Identify which cell holds the provided text, then report its [x, y] central coordinate. 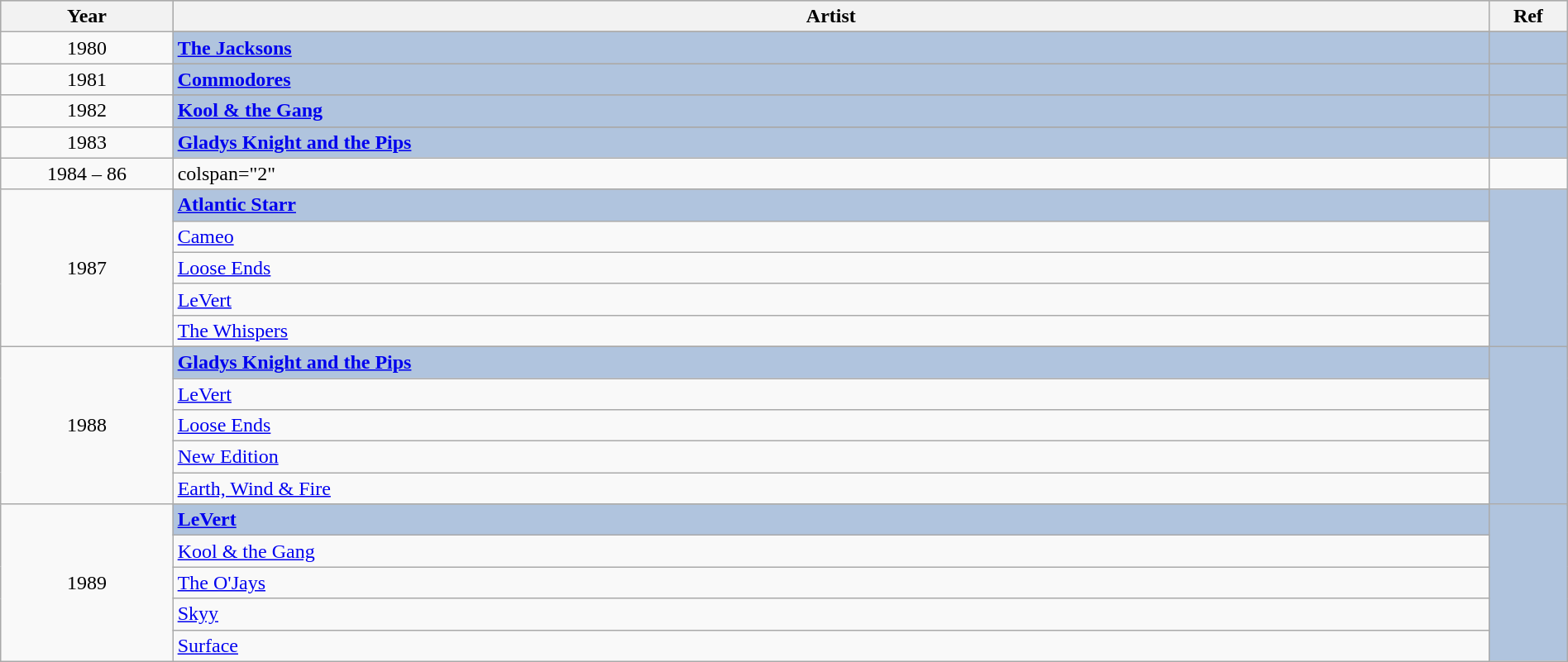
1987 [87, 268]
The O'Jays [830, 583]
Atlantic Starr [830, 205]
Commodores [830, 79]
1983 [87, 142]
Ref [1528, 17]
Earth, Wind & Fire [830, 488]
Surface [830, 645]
1980 [87, 48]
The Jacksons [830, 48]
1984 – 86 [87, 174]
Cameo [830, 236]
1988 [87, 425]
The Whispers [830, 331]
1989 [87, 583]
New Edition [830, 457]
Skyy [830, 614]
1981 [87, 79]
Year [87, 17]
1982 [87, 111]
colspan="2" [830, 174]
Artist [830, 17]
